For the text-containing cell, return its midpoint in [x, y] coordinate format. 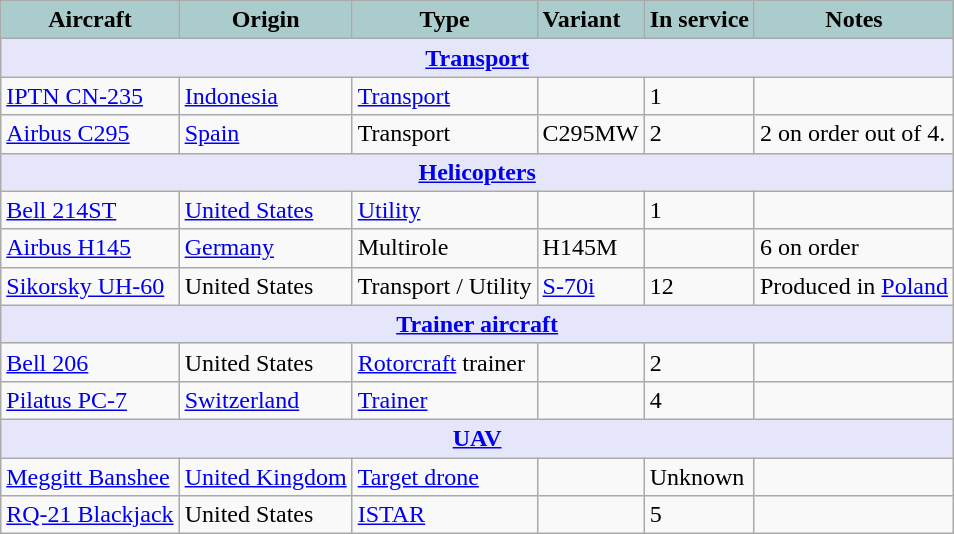
C295MW [590, 134]
Utility [444, 210]
Switzerland [266, 400]
Airbus C295 [90, 134]
Trainer [444, 400]
Rotorcraft trainer [444, 362]
4 [699, 400]
Unknown [699, 477]
Variant [590, 20]
ISTAR [444, 515]
IPTN CN-235 [90, 96]
Trainer aircraft [478, 324]
UAV [478, 438]
5 [699, 515]
Sikorsky UH-60 [90, 286]
12 [699, 286]
Origin [266, 20]
Type [444, 20]
In service [699, 20]
2 on order out of 4. [854, 134]
RQ-21 Blackjack [90, 515]
Target drone [444, 477]
Indonesia [266, 96]
Pilatus PC-7 [90, 400]
Multirole [444, 248]
Meggitt Banshee [90, 477]
S-70i [590, 286]
6 on order [854, 248]
Aircraft [90, 20]
Notes [854, 20]
Germany [266, 248]
Transport / Utility [444, 286]
H145M [590, 248]
Bell 214ST [90, 210]
Bell 206 [90, 362]
United Kingdom [266, 477]
Produced in Poland [854, 286]
Spain [266, 134]
Airbus H145 [90, 248]
Helicopters [478, 172]
